Detect which cell encompasses the target text, then output its [X, Y] center coordinate. 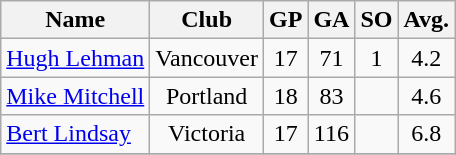
18 [285, 96]
Mike Mitchell [76, 96]
Victoria [207, 134]
GA [332, 20]
GP [285, 20]
Portland [207, 96]
1 [376, 58]
Name [76, 20]
Club [207, 20]
Bert Lindsay [76, 134]
6.8 [426, 134]
Avg. [426, 20]
116 [332, 134]
SO [376, 20]
Hugh Lehman [76, 58]
4.6 [426, 96]
83 [332, 96]
71 [332, 58]
Vancouver [207, 58]
4.2 [426, 58]
